Search for the cell housing the specified text and yield its (X, Y) center coordinate. 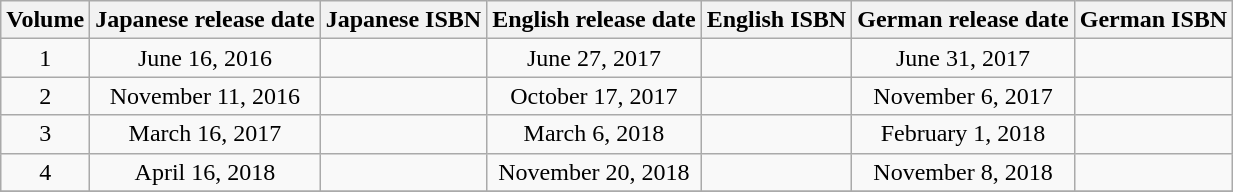
German release date (964, 20)
April 16, 2018 (206, 172)
Japanese ISBN (403, 20)
November 20, 2018 (594, 172)
February 1, 2018 (964, 134)
Japanese release date (206, 20)
October 17, 2017 (594, 96)
November 6, 2017 (964, 96)
2 (46, 96)
4 (46, 172)
English release date (594, 20)
English ISBN (776, 20)
June 31, 2017 (964, 58)
Volume (46, 20)
June 27, 2017 (594, 58)
3 (46, 134)
1 (46, 58)
March 16, 2017 (206, 134)
German ISBN (1153, 20)
March 6, 2018 (594, 134)
November 11, 2016 (206, 96)
June 16, 2016 (206, 58)
November 8, 2018 (964, 172)
